Locate the cell with the specified text and output its (x, y) center coordinate. 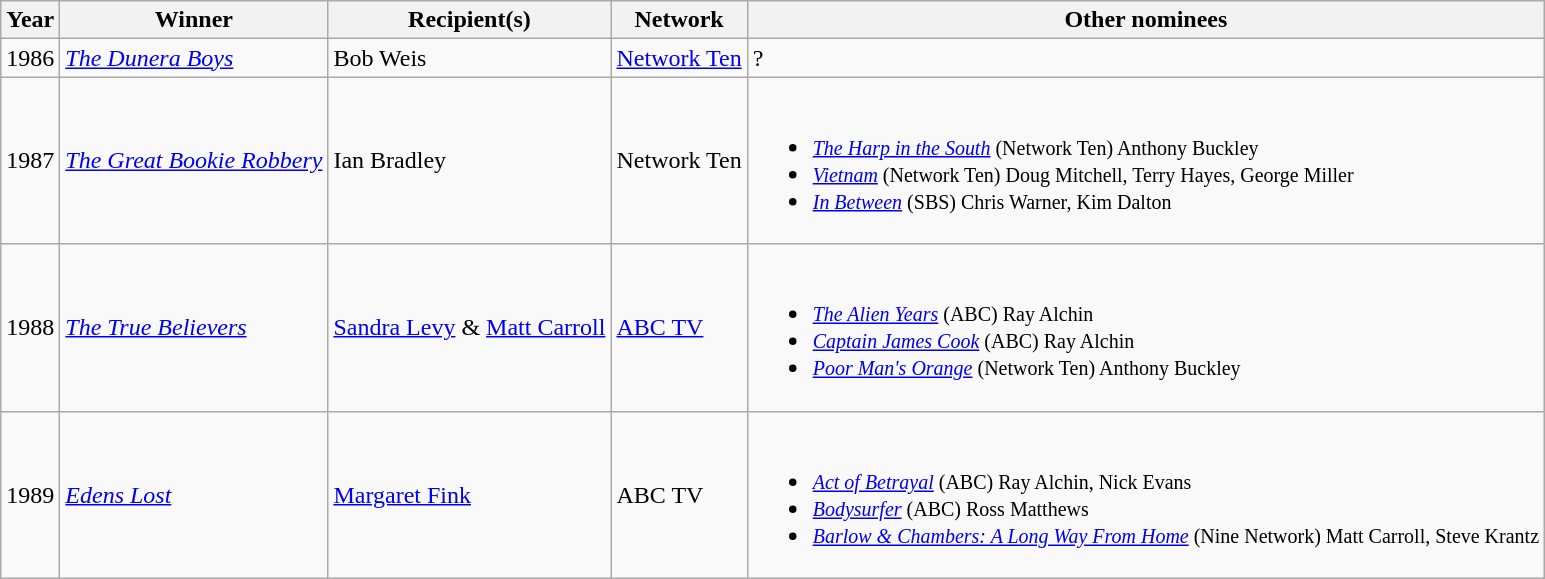
The Dunera Boys (194, 58)
1986 (30, 58)
Margaret Fink (470, 494)
Network (679, 20)
The Great Bookie Robbery (194, 160)
The True Believers (194, 328)
Year (30, 20)
The Alien Years (ABC) Ray AlchinCaptain James Cook (ABC) Ray AlchinPoor Man's Orange (Network Ten) Anthony Buckley (1146, 328)
Ian Bradley (470, 160)
Other nominees (1146, 20)
Winner (194, 20)
1987 (30, 160)
1989 (30, 494)
Edens Lost (194, 494)
1988 (30, 328)
Sandra Levy & Matt Carroll (470, 328)
? (1146, 58)
Recipient(s) (470, 20)
Bob Weis (470, 58)
